Locate the cell with the specified text and output its (X, Y) center coordinate. 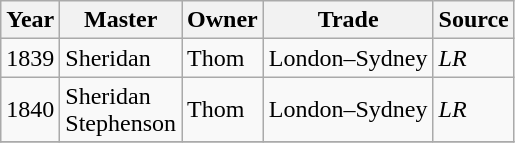
Year (30, 20)
Sheridan (121, 58)
Trade (348, 20)
Master (121, 20)
1839 (30, 58)
Source (474, 20)
1840 (30, 110)
SheridanStephenson (121, 110)
Owner (223, 20)
